Locate the cell with the specified text and output its (X, Y) center coordinate. 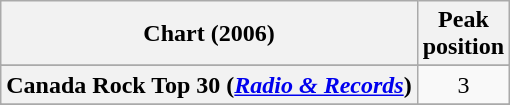
Peakposition (463, 34)
Canada Rock Top 30 (Radio & Records) (209, 85)
Chart (2006) (209, 34)
3 (463, 85)
